Output the [x, y] coordinate of the center of the cell containing the given text.  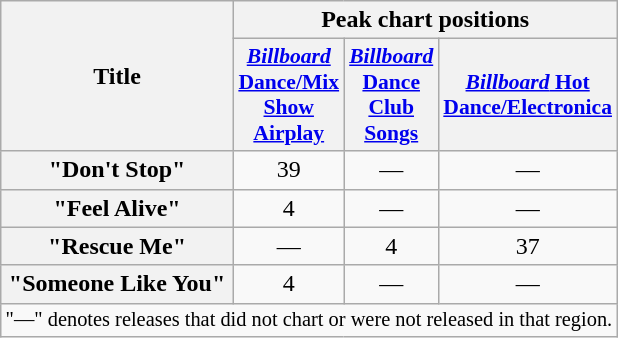
Billboard Dance Club Songs [391, 95]
"Rescue Me" [118, 246]
"Don't Stop" [118, 170]
39 [288, 170]
Title [118, 76]
"Someone Like You" [118, 284]
Billboard Dance/Mix Show Airplay [288, 95]
Peak chart positions [425, 20]
"Feel Alive" [118, 208]
"—" denotes releases that did not chart or were not released in that region. [309, 320]
37 [528, 246]
Billboard Hot Dance/Electronica [528, 95]
